For the text-containing cell, return its midpoint in (x, y) coordinate format. 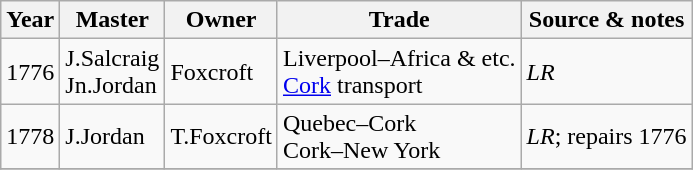
Liverpool–Africa & etc.Cork transport (399, 72)
LR; repairs 1776 (606, 136)
J.Jordan (112, 136)
Master (112, 20)
LR (606, 72)
Quebec–CorkCork–New York (399, 136)
1776 (30, 72)
Source & notes (606, 20)
J.SalcraigJn.Jordan (112, 72)
Trade (399, 20)
T.Foxcroft (222, 136)
Foxcroft (222, 72)
1778 (30, 136)
Owner (222, 20)
Year (30, 20)
